Output the [x, y] coordinate of the center of the cell containing the given text.  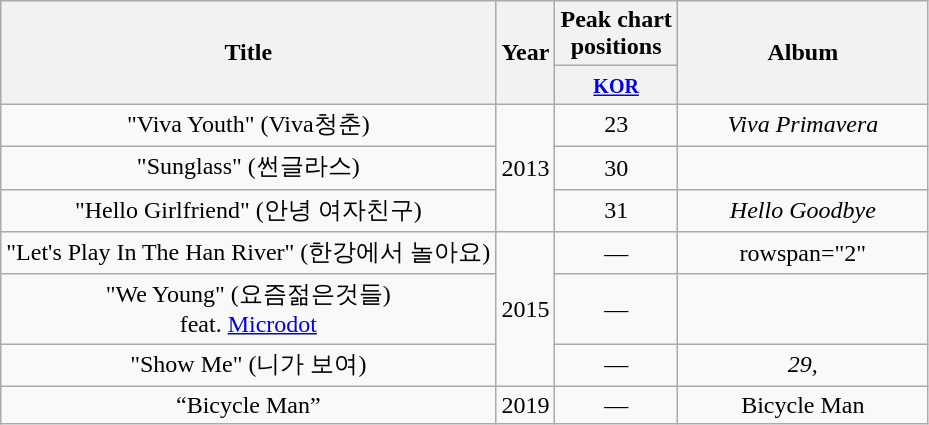
2019 [526, 405]
Album [802, 52]
Year [526, 52]
Peak chart positions [616, 34]
"Sunglass" (썬글라스) [248, 168]
"Show Me" (니가 보여) [248, 366]
30 [616, 168]
Bicycle Man [802, 405]
"Let's Play In The Han River" (한강에서 놀아요) [248, 254]
"We Young" (요즘젊은것들) feat. Microdot [248, 309]
31 [616, 210]
"Hello Girlfriend" (안녕 여자친구) [248, 210]
rowspan="2" [802, 254]
Hello Goodbye [802, 210]
"Viva Youth" (Viva청춘) [248, 126]
23 [616, 126]
2013 [526, 168]
KOR [616, 85]
Viva Primavera [802, 126]
2015 [526, 310]
29, [802, 366]
Title [248, 52]
“Bicycle Man” [248, 405]
